Return [X, Y] of the center of cell containing provided text 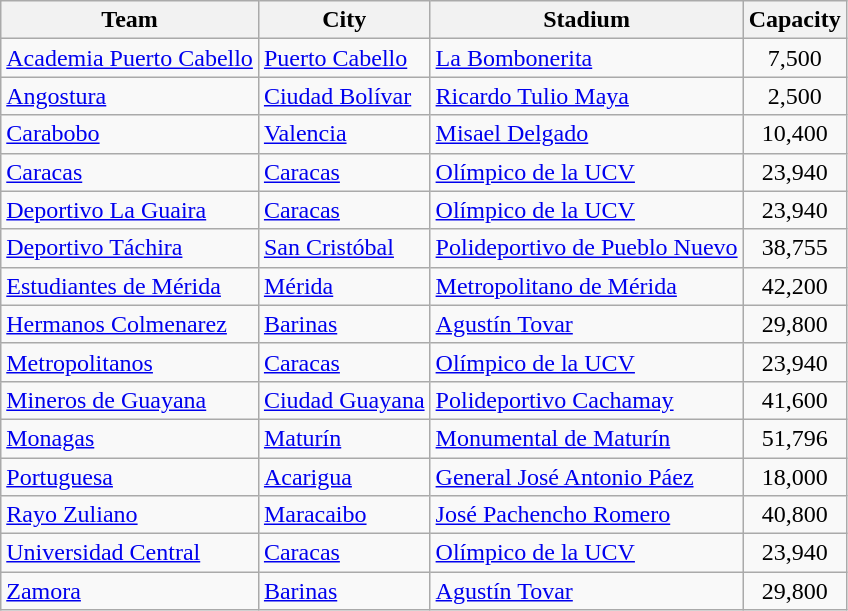
42,200 [794, 286]
Angostura [130, 96]
José Pachencho Romero [586, 515]
Metropolitano de Mérida [586, 286]
Portuguesa [130, 477]
Monumental de Maturín [586, 438]
Capacity [794, 20]
Ricardo Tulio Maya [586, 96]
La Bombonerita [586, 58]
Stadium [586, 20]
40,800 [794, 515]
Valencia [344, 134]
Universidad Central [130, 553]
Deportivo Táchira [130, 248]
Team [130, 20]
Puerto Cabello [344, 58]
Carabobo [130, 134]
7,500 [794, 58]
10,400 [794, 134]
41,600 [794, 400]
Acarigua [344, 477]
Ciudad Bolívar [344, 96]
Zamora [130, 591]
51,796 [794, 438]
Academia Puerto Cabello [130, 58]
Misael Delgado [586, 134]
General José Antonio Páez [586, 477]
Mineros de Guayana [130, 400]
Deportivo La Guaira [130, 210]
Hermanos Colmenarez [130, 324]
City [344, 20]
Maracaibo [344, 515]
Polideportivo Cachamay [586, 400]
Estudiantes de Mérida [130, 286]
Rayo Zuliano [130, 515]
Mérida [344, 286]
Monagas [130, 438]
38,755 [794, 248]
Metropolitanos [130, 362]
2,500 [794, 96]
San Cristóbal [344, 248]
Maturín [344, 438]
Polideportivo de Pueblo Nuevo [586, 248]
Ciudad Guayana [344, 400]
18,000 [794, 477]
